Return (x, y) of the center of cell containing provided text 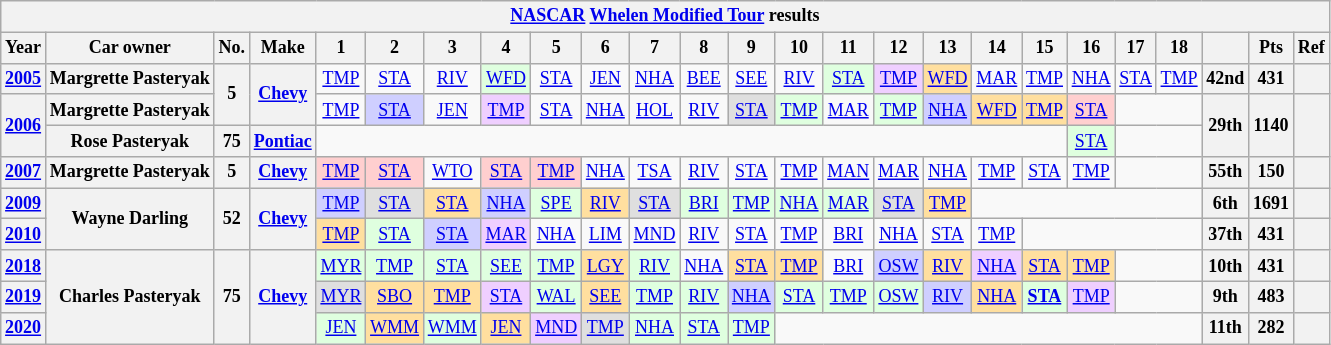
9th (1226, 296)
15 (1045, 48)
BEE (704, 78)
42nd (1226, 78)
1140 (1272, 125)
11th (1226, 328)
9 (752, 48)
LGY (605, 266)
Year (24, 48)
6 (605, 48)
3 (452, 48)
2010 (24, 234)
10 (799, 48)
2006 (24, 125)
WAL (556, 296)
14 (997, 48)
483 (1272, 296)
Make (282, 48)
2019 (24, 296)
NASCAR Whelen Modified Tour results (665, 16)
4 (506, 48)
6th (1226, 204)
282 (1272, 328)
2018 (24, 266)
LIM (605, 234)
12 (899, 48)
Rose Pasteryak (130, 140)
2009 (24, 204)
16 (1091, 48)
Wayne Darling (130, 219)
1691 (1272, 204)
29th (1226, 125)
MAN (848, 172)
HOL (654, 110)
SPE (556, 204)
10th (1226, 266)
1 (341, 48)
52 (232, 219)
55th (1226, 172)
No. (232, 48)
Charles Pasteryak (130, 297)
2005 (24, 78)
Pts (1272, 48)
18 (1179, 48)
Ref (1311, 48)
2007 (24, 172)
7 (654, 48)
TSA (654, 172)
Car owner (130, 48)
WTO (452, 172)
17 (1136, 48)
2020 (24, 328)
37th (1226, 234)
8 (704, 48)
11 (848, 48)
150 (1272, 172)
2 (395, 48)
13 (948, 48)
Pontiac (282, 140)
SBO (395, 296)
